Find where the given text appears and provide that cell's center as (x, y) coordinate. 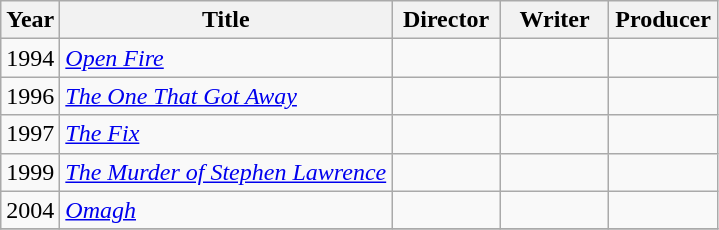
Year (30, 20)
Producer (664, 20)
2004 (30, 210)
1994 (30, 58)
Title (226, 20)
The One That Got Away (226, 96)
1999 (30, 172)
The Fix (226, 134)
Director (446, 20)
The Murder of Stephen Lawrence (226, 172)
Writer (554, 20)
Omagh (226, 210)
1997 (30, 134)
Open Fire (226, 58)
1996 (30, 96)
